For the text-containing cell, return its midpoint in (X, Y) coordinate format. 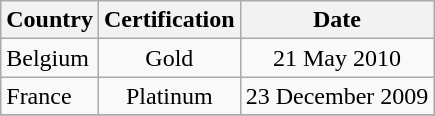
Belgium (50, 58)
Certification (169, 20)
Platinum (169, 96)
Country (50, 20)
France (50, 96)
21 May 2010 (337, 58)
Date (337, 20)
Gold (169, 58)
23 December 2009 (337, 96)
